Search for the cell housing the specified text and yield its (x, y) center coordinate. 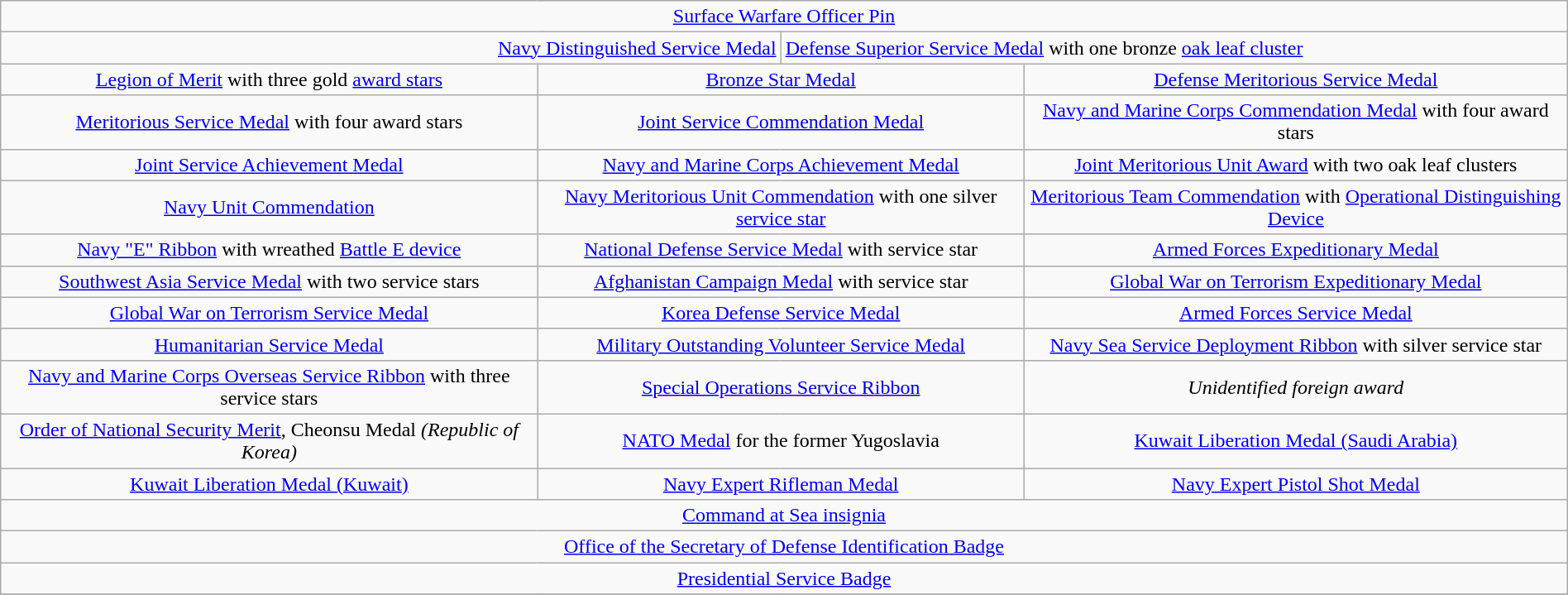
Presidential Service Badge (784, 578)
Order of National Security Merit, Cheonsu Medal (Republic of Korea) (270, 440)
Navy Distinguished Service Medal (390, 48)
Global War on Terrorism Expeditionary Medal (1295, 281)
Korea Defense Service Medal (781, 313)
Navy Meritorious Unit Commendation with one silver service star (781, 207)
Legion of Merit with three gold award stars (270, 79)
NATO Medal for the former Yugoslavia (781, 440)
Global War on Terrorism Service Medal (270, 313)
Military Outstanding Volunteer Service Medal (781, 344)
Armed Forces Expeditionary Medal (1295, 250)
Navy and Marine Corps Overseas Service Ribbon with three service stars (270, 387)
Surface Warfare Officer Pin (784, 17)
Southwest Asia Service Medal with two service stars (270, 281)
Navy Unit Commendation (270, 207)
Joint Service Commendation Medal (781, 122)
Kuwait Liberation Medal (Saudi Arabia) (1295, 440)
Navy Expert Rifleman Medal (781, 484)
Navy and Marine Corps Commendation Medal with four award stars (1295, 122)
Defense Meritorious Service Medal (1295, 79)
Navy Expert Pistol Shot Medal (1295, 484)
Unidentified foreign award (1295, 387)
Joint Service Achievement Medal (270, 165)
National Defense Service Medal with service star (781, 250)
Armed Forces Service Medal (1295, 313)
Meritorious Service Medal with four award stars (270, 122)
Defense Superior Service Medal with one bronze oak leaf cluster (1174, 48)
Joint Meritorious Unit Award with two oak leaf clusters (1295, 165)
Office of the Secretary of Defense Identification Badge (784, 547)
Navy "E" Ribbon with wreathed Battle E device (270, 250)
Kuwait Liberation Medal (Kuwait) (270, 484)
Command at Sea insignia (784, 516)
Navy and Marine Corps Achievement Medal (781, 165)
Special Operations Service Ribbon (781, 387)
Bronze Star Medal (781, 79)
Meritorious Team Commendation with Operational Distinguishing Device (1295, 207)
Afghanistan Campaign Medal with service star (781, 281)
Humanitarian Service Medal (270, 344)
Navy Sea Service Deployment Ribbon with silver service star (1295, 344)
